Search for the cell housing the specified text and yield its [X, Y] center coordinate. 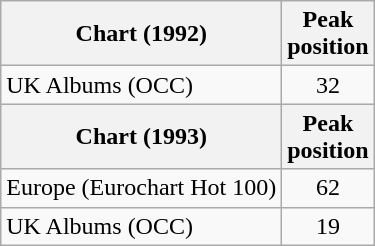
62 [328, 188]
Europe (Eurochart Hot 100) [142, 188]
32 [328, 85]
Chart (1992) [142, 34]
19 [328, 226]
Chart (1993) [142, 136]
